Locate the cell with the specified text and output its [x, y] center coordinate. 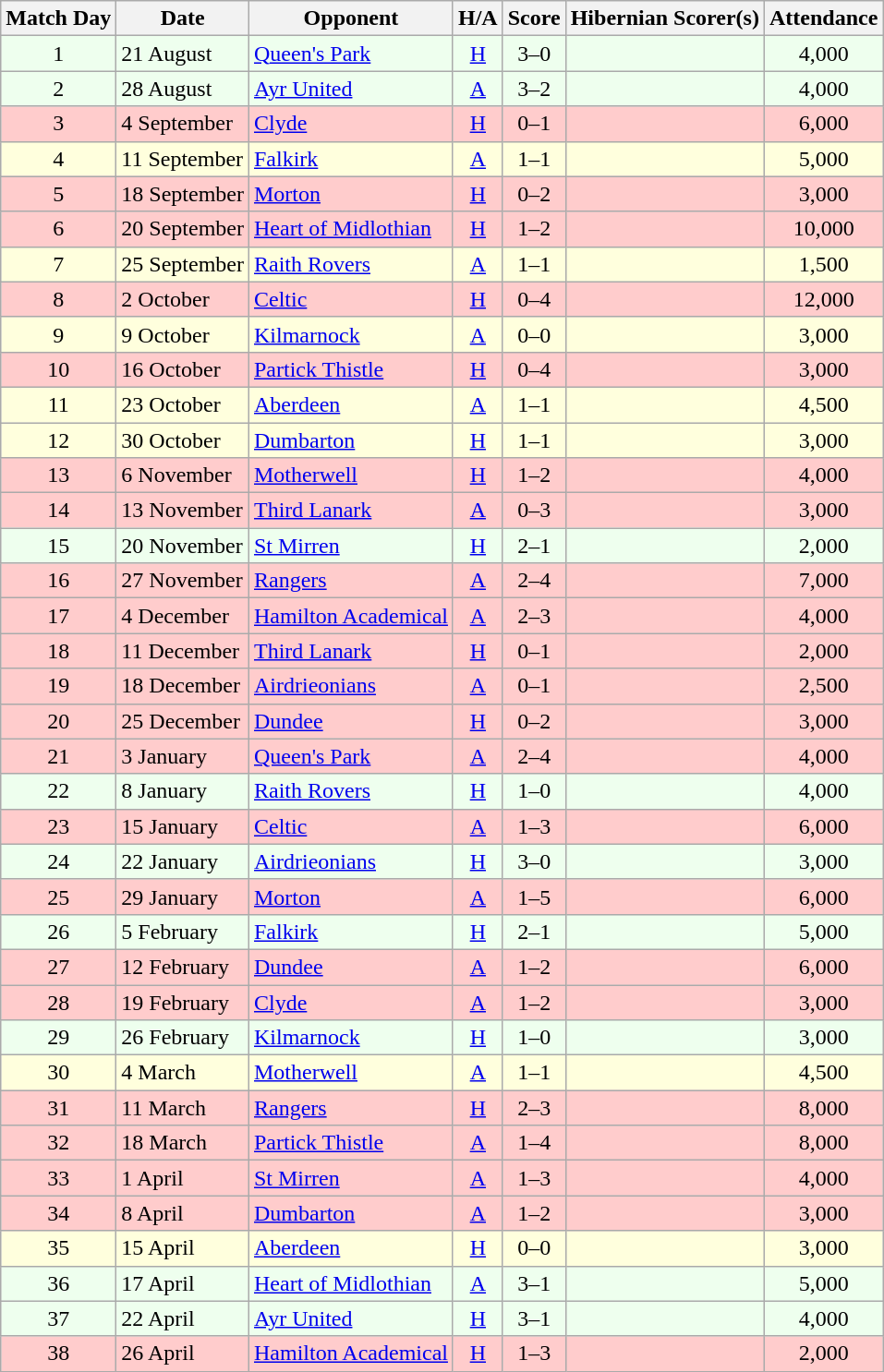
20 September [183, 229]
Match Day [59, 18]
30 October [183, 440]
7,000 [823, 581]
25 December [183, 721]
38 [59, 1354]
18 September [183, 194]
32 [59, 1143]
Hibernian Scorer(s) [665, 18]
21 August [183, 54]
Opponent [351, 18]
15 January [183, 826]
14 [59, 511]
1,500 [823, 264]
15 April [183, 1248]
29 January [183, 897]
18 [59, 651]
17 April [183, 1283]
11 March [183, 1108]
8 April [183, 1213]
6 [59, 229]
9 [59, 334]
22 [59, 791]
18 December [183, 686]
13 November [183, 511]
36 [59, 1283]
10 [59, 369]
5 February [183, 932]
4 [59, 159]
H/A [478, 18]
30 [59, 1073]
1–4 [534, 1143]
16 October [183, 369]
24 [59, 861]
3 [59, 124]
31 [59, 1108]
7 [59, 264]
27 November [183, 581]
25 September [183, 264]
19 February [183, 1002]
21 [59, 756]
23 [59, 826]
11 September [183, 159]
8 January [183, 791]
25 [59, 897]
12 February [183, 967]
4 March [183, 1073]
11 December [183, 651]
Attendance [823, 18]
26 [59, 932]
1–5 [534, 897]
34 [59, 1213]
10,000 [823, 229]
1 April [183, 1178]
37 [59, 1318]
2 [59, 89]
13 [59, 475]
33 [59, 1178]
2 October [183, 299]
5 [59, 194]
1 [59, 54]
2,500 [823, 686]
8 [59, 299]
12 [59, 440]
4 December [183, 616]
Date [183, 18]
22 April [183, 1318]
22 January [183, 861]
9 October [183, 334]
19 [59, 686]
16 [59, 581]
18 March [183, 1143]
28 August [183, 89]
29 [59, 1038]
20 November [183, 546]
Score [534, 18]
3–2 [534, 89]
35 [59, 1248]
26 April [183, 1354]
15 [59, 546]
0–3 [534, 511]
4 September [183, 124]
17 [59, 616]
3 January [183, 756]
6 November [183, 475]
12,000 [823, 299]
27 [59, 967]
11 [59, 404]
23 October [183, 404]
28 [59, 1002]
26 February [183, 1038]
20 [59, 721]
